For the text-containing cell, return its midpoint in (X, Y) coordinate format. 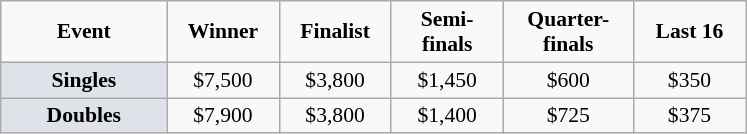
$725 (568, 116)
$1,400 (447, 116)
Winner (223, 32)
$600 (568, 80)
Singles (84, 80)
$7,500 (223, 80)
Finalist (335, 32)
Quarter-finals (568, 32)
Doubles (84, 116)
$350 (689, 80)
Semi-finals (447, 32)
$375 (689, 116)
$1,450 (447, 80)
Event (84, 32)
$7,900 (223, 116)
Last 16 (689, 32)
